Return the [X, Y] coordinate for the center point of the cell that contains the specified text.  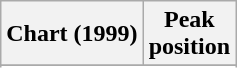
Peak position [189, 34]
Chart (1999) [72, 34]
